Scan for the cell matching the given text and deliver its (X, Y) coordinate at center. 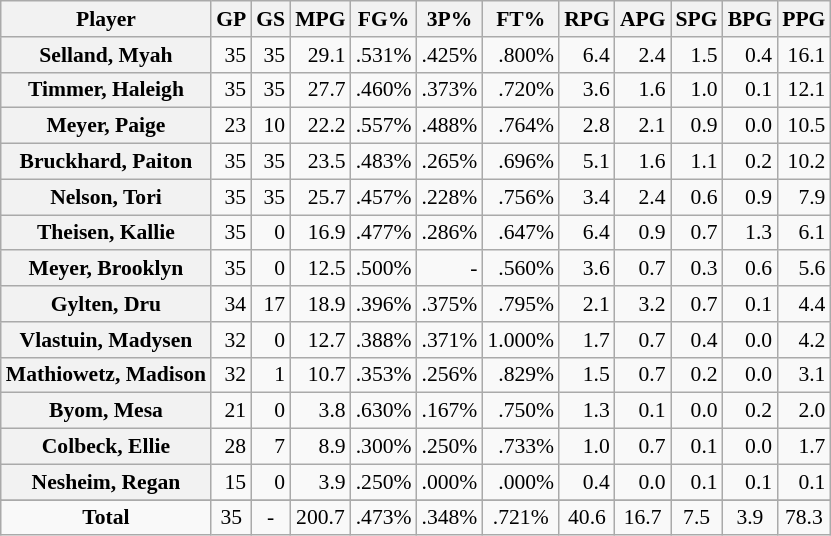
.756% (520, 197)
.460% (384, 90)
7.5 (697, 518)
3.1 (804, 375)
Nesheim, Regan (106, 482)
2.0 (804, 411)
GS (270, 19)
.473% (384, 518)
1.000% (520, 340)
RPG (587, 19)
12.1 (804, 90)
.286% (450, 233)
3.8 (320, 411)
.500% (384, 269)
.647% (520, 233)
17 (270, 304)
.560% (520, 269)
.630% (384, 411)
3.4 (587, 197)
78.3 (804, 518)
FG% (384, 19)
12.7 (320, 340)
Meyer, Paige (106, 126)
.733% (520, 447)
.531% (384, 55)
34 (231, 304)
PPG (804, 19)
18.9 (320, 304)
Bruckhard, Paiton (106, 162)
.750% (520, 411)
.483% (384, 162)
.373% (450, 90)
.557% (384, 126)
.721% (520, 518)
22.2 (320, 126)
.388% (384, 340)
.829% (520, 375)
Timmer, Haleigh (106, 90)
Vlastuin, Madysen (106, 340)
.375% (450, 304)
.795% (520, 304)
Colbeck, Ellie (106, 447)
23 (231, 126)
3.2 (643, 304)
Selland, Myah (106, 55)
1.1 (697, 162)
25.7 (320, 197)
.300% (384, 447)
.353% (384, 375)
.265% (450, 162)
.348% (450, 518)
4.2 (804, 340)
7.9 (804, 197)
.256% (450, 375)
SPG (697, 19)
GP (231, 19)
Total (106, 518)
.720% (520, 90)
29.1 (320, 55)
16.9 (320, 233)
MPG (320, 19)
2.8 (587, 126)
4.4 (804, 304)
.488% (450, 126)
23.5 (320, 162)
7 (270, 447)
Mathiowetz, Madison (106, 375)
15 (231, 482)
0.3 (697, 269)
200.7 (320, 518)
BPG (750, 19)
Meyer, Brooklyn (106, 269)
Byom, Mesa (106, 411)
.167% (450, 411)
10.5 (804, 126)
5.1 (587, 162)
Theisen, Kallie (106, 233)
Player (106, 19)
.457% (384, 197)
21 (231, 411)
.396% (384, 304)
.477% (384, 233)
10.7 (320, 375)
40.6 (587, 518)
10 (270, 126)
1 (270, 375)
.371% (450, 340)
.764% (520, 126)
6.1 (804, 233)
3P% (450, 19)
5.6 (804, 269)
.425% (450, 55)
Gylten, Dru (106, 304)
12.5 (320, 269)
8.9 (320, 447)
28 (231, 447)
FT% (520, 19)
.800% (520, 55)
.696% (520, 162)
.228% (450, 197)
APG (643, 19)
16.1 (804, 55)
16.7 (643, 518)
27.7 (320, 90)
10.2 (804, 162)
Nelson, Tori (106, 197)
